Identify which cell holds the provided text, then report its (X, Y) central coordinate. 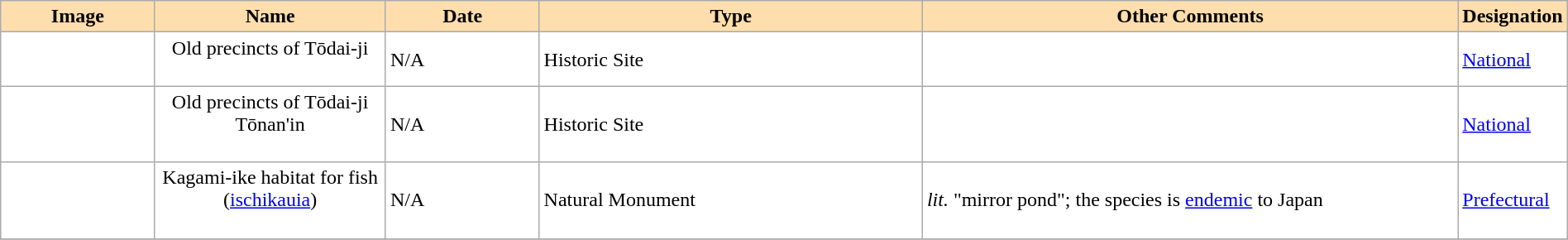
Other Comments (1189, 17)
Image (78, 17)
Prefectural (1513, 200)
Kagami-ike habitat for fish (ischikauia) (270, 200)
Natural Monument (731, 200)
Name (270, 17)
Type (731, 17)
Date (462, 17)
lit. "mirror pond"; the species is endemic to Japan (1189, 200)
Old precincts of Tōdai-ji Tōnan'in (270, 124)
Designation (1513, 17)
Old precincts of Tōdai-ji (270, 60)
